From the cell containing the given text, extract its center point as [X, Y] coordinate. 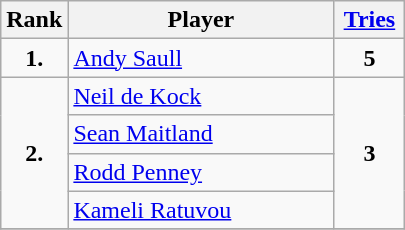
Rodd Penney [201, 172]
Sean Maitland [201, 134]
1. [34, 58]
Rank [34, 20]
5 [370, 58]
3 [370, 153]
Player [201, 20]
Tries [370, 20]
Kameli Ratuvou [201, 210]
Neil de Kock [201, 96]
Andy Saull [201, 58]
2. [34, 153]
